Output the (X, Y) coordinate of the center of the cell containing the given text.  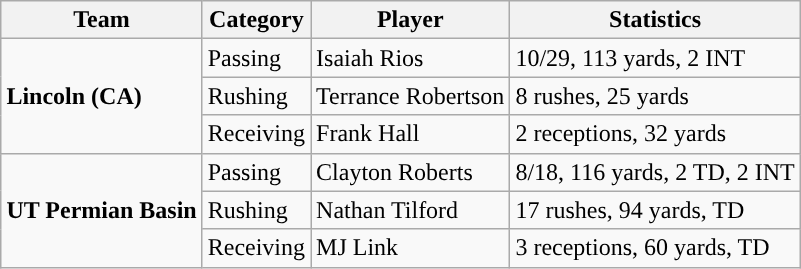
MJ Link (410, 248)
3 receptions, 60 yards, TD (655, 248)
Isaiah Rios (410, 58)
8/18, 116 yards, 2 TD, 2 INT (655, 172)
2 receptions, 32 yards (655, 134)
Team (102, 20)
UT Permian Basin (102, 210)
Clayton Roberts (410, 172)
Frank Hall (410, 134)
Lincoln (CA) (102, 96)
17 rushes, 94 yards, TD (655, 210)
Player (410, 20)
Statistics (655, 20)
Category (256, 20)
Terrance Robertson (410, 96)
Nathan Tilford (410, 210)
8 rushes, 25 yards (655, 96)
10/29, 113 yards, 2 INT (655, 58)
